Output the [x, y] coordinate of the center of the cell containing the given text.  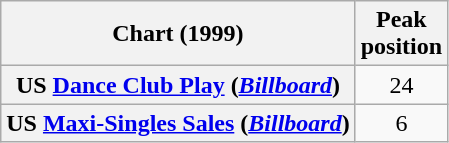
US Dance Club Play (Billboard) [178, 85]
Chart (1999) [178, 34]
24 [401, 85]
Peakposition [401, 34]
6 [401, 123]
US Maxi-Singles Sales (Billboard) [178, 123]
